Capture the cell that displays the provided text and extract its (X, Y) central coordinate. 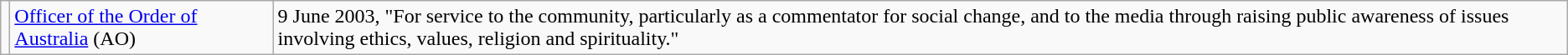
Officer of the Order of Australia (AO) (142, 28)
